Determine the [X, Y] coordinate at the center of the cell enclosing the given text.  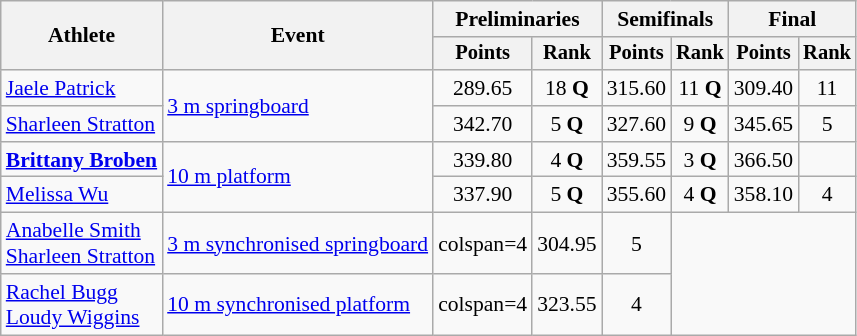
355.60 [636, 195]
327.60 [636, 124]
342.70 [482, 124]
289.65 [482, 88]
Rachel BuggLoudy Wiggins [82, 304]
11 Q [700, 88]
Melissa Wu [82, 195]
Preliminaries [518, 19]
323.55 [566, 304]
Sharleen Stratton [82, 124]
Event [298, 36]
339.80 [482, 160]
345.65 [764, 124]
366.50 [764, 160]
Semifinals [666, 19]
3 m springboard [298, 106]
358.10 [764, 195]
3 Q [700, 160]
10 m synchronised platform [298, 304]
3 m synchronised springboard [298, 244]
Brittany Broben [82, 160]
9 Q [700, 124]
11 [827, 88]
18 Q [566, 88]
309.40 [764, 88]
10 m platform [298, 178]
315.60 [636, 88]
Jaele Patrick [82, 88]
359.55 [636, 160]
Anabelle SmithSharleen Stratton [82, 244]
Final [792, 19]
304.95 [566, 244]
Athlete [82, 36]
337.90 [482, 195]
